For the text-containing cell, return its midpoint in (X, Y) coordinate format. 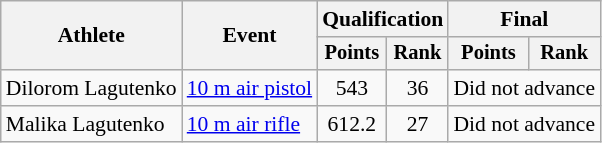
10 m air rifle (250, 124)
612.2 (352, 124)
Event (250, 36)
10 m air pistol (250, 88)
Qualification (382, 19)
Malika Lagutenko (92, 124)
27 (417, 124)
Athlete (92, 36)
543 (352, 88)
Final (524, 19)
Dilorom Lagutenko (92, 88)
36 (417, 88)
